Identify which cell holds the provided text, then report its [x, y] central coordinate. 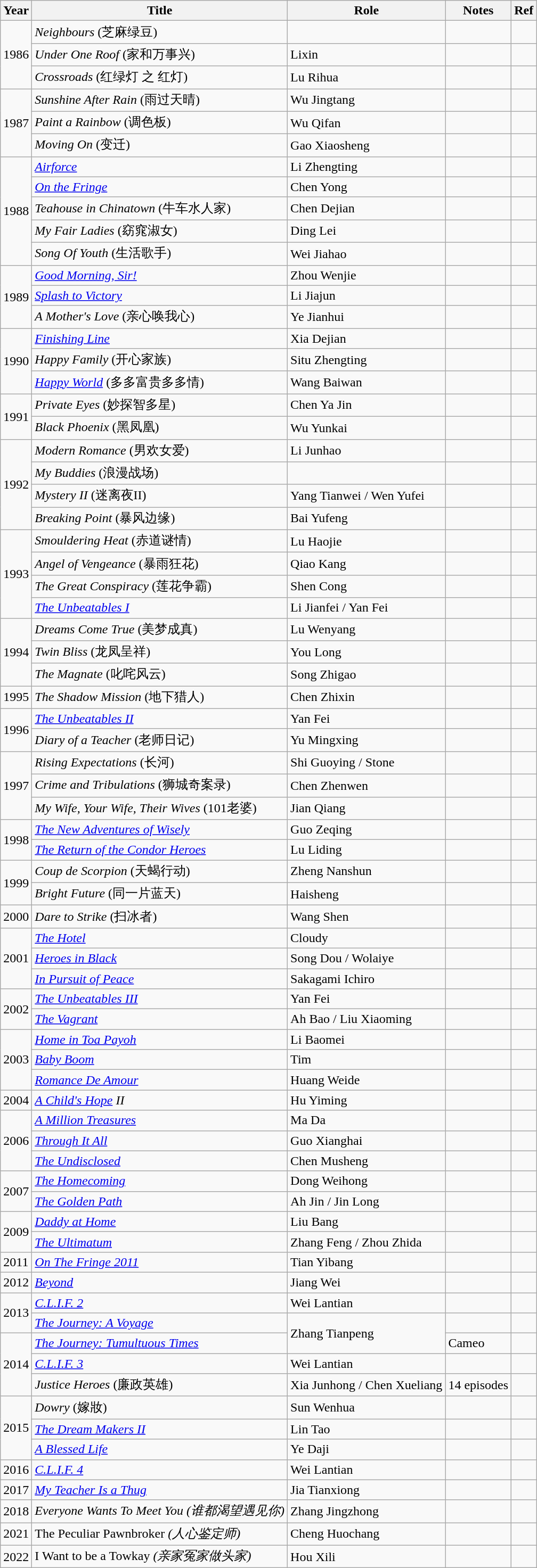
1991 [16, 416]
2006 [16, 1141]
Lin Tao [367, 1429]
Liu Bang [367, 1222]
Ah Jin / Jin Long [367, 1201]
1997 [16, 786]
Under One Roof (家和万事兴) [160, 54]
2017 [16, 1490]
Role [367, 11]
The Dream Makers II [160, 1429]
2022 [16, 1556]
Cameo [478, 1343]
2002 [16, 1009]
Lixin [367, 54]
My Wife, Your Wife, Their Wives (101老婆) [160, 808]
1993 [16, 574]
Justice Heroes (廉政英雄) [160, 1385]
Gao Xiaosheng [367, 146]
Through It All [160, 1141]
The Great Conspiracy (莲花争霸) [160, 587]
Wang Baiwan [367, 382]
Beyond [160, 1282]
Ma Da [367, 1120]
Sun Wenhua [367, 1407]
Chen Yong [367, 187]
Wu Yunkai [367, 428]
2007 [16, 1191]
Xia Junhong / Chen Xueliang [367, 1385]
Wu Qifan [367, 122]
2009 [16, 1232]
Chen Zhenwen [367, 786]
Baby Boom [160, 1060]
1994 [16, 652]
Dare to Strike (扫冰者) [160, 917]
Chen Dejian [367, 209]
Teahouse in Chinatown (牛车水人家) [160, 209]
A Blessed Life [160, 1449]
Hou Xili [367, 1556]
Xia Dejian [367, 339]
2003 [16, 1060]
Smouldering Heat (赤道谜情) [160, 541]
Zhou Wenjie [367, 275]
Bright Future (同一片蓝天) [160, 894]
The Return of the Condor Heroes [160, 850]
The Unbeatables II [160, 719]
The Unbeatables III [160, 999]
Twin Bliss (龙凤呈祥) [160, 653]
Haisheng [367, 894]
Year [16, 11]
Zhang Feng / Zhou Zhida [367, 1242]
Qiao Kang [367, 564]
Dowry (嫁妝) [160, 1407]
The Hotel [160, 938]
1996 [16, 730]
Hu Yiming [367, 1100]
1992 [16, 484]
Lu Rihua [367, 78]
Cheng Huochang [367, 1534]
My Teacher Is a Thug [160, 1490]
Jiang Wei [367, 1282]
The Golden Path [160, 1201]
A Mother's Love (亲心唤我心) [160, 317]
Happy Family (开心家族) [160, 360]
Li Jianfei / Yan Fei [367, 608]
Ding Lei [367, 231]
Moving On (变迁) [160, 146]
Tim [367, 1060]
1987 [16, 122]
The Magnate (叱咤风云) [160, 675]
Paint a Rainbow (调色板) [160, 122]
Neighbours (芝麻绿豆) [160, 32]
Title [160, 11]
On The Fringe 2011 [160, 1262]
Jia Tianxiong [367, 1490]
C.L.I.F. 2 [160, 1302]
On the Fringe [160, 187]
Cloudy [367, 938]
Lu Liding [367, 850]
2004 [16, 1100]
Shen Cong [367, 587]
The Homecoming [160, 1181]
Tian Yibang [367, 1262]
Crime and Tribulations (狮城奇案录) [160, 786]
Black Phoenix (黑凤凰) [160, 428]
2000 [16, 917]
14 episodes [478, 1385]
Notes [478, 11]
Sakagami Ichiro [367, 979]
Yu Mingxing [367, 740]
The Ultimatum [160, 1242]
2001 [16, 958]
The Vagrant [160, 1019]
The New Adventures of Wisely [160, 830]
A Million Treasures [160, 1120]
2018 [16, 1512]
Shi Guoying / Stone [367, 763]
Daddy at Home [160, 1222]
My Buddies (浪漫战场) [160, 474]
Heroes in Black [160, 958]
Li Jiajun [367, 295]
Song Of Youth (生活歌手) [160, 253]
Ah Bao / Liu Xiaoming [367, 1019]
Zheng Nanshun [367, 872]
Jian Qiang [367, 808]
The Peculiar Pawnbroker (人心鉴定师) [160, 1534]
The Undisclosed [160, 1161]
2016 [16, 1470]
1986 [16, 55]
Chen Ya Jin [367, 406]
C.L.I.F. 3 [160, 1364]
Li Junhao [367, 450]
The Journey: A Voyage [160, 1323]
2021 [16, 1534]
I Want to be a Towkay (亲家冤家做头家) [160, 1556]
Dreams Come True (美梦成真) [160, 629]
Sunshine After Rain (雨过天晴) [160, 100]
Happy World (多多富贵多多情) [160, 382]
1999 [16, 882]
Lu Haojie [367, 541]
Wu Jingtang [367, 100]
Situ Zhengting [367, 360]
Guo Xianghai [367, 1141]
2011 [16, 1262]
Huang Weide [367, 1080]
A Child's Hope II [160, 1100]
1990 [16, 361]
Coup de Scorpion (天蝎行动) [160, 872]
The Journey: Tumultuous Times [160, 1343]
Bai Yufeng [367, 518]
Guo Zeqing [367, 830]
C.L.I.F. 4 [160, 1470]
Romance De Amour [160, 1080]
Ref [524, 11]
Diary of a Teacher (老师日记) [160, 740]
Splash to Victory [160, 295]
My Fair Ladies (窈窕淑女) [160, 231]
Song Dou / Wolaiye [367, 958]
Dong Weihong [367, 1181]
Li Zhengting [367, 167]
Finishing Line [160, 339]
Song Zhigao [367, 675]
Good Morning, Sir! [160, 275]
1989 [16, 297]
Chen Musheng [367, 1161]
Airforce [160, 167]
2015 [16, 1427]
Chen Zhixin [367, 697]
Yang Tianwei / Wen Yufei [367, 496]
Wang Shen [367, 917]
2013 [16, 1313]
Modern Romance (男欢女爱) [160, 450]
Home in Toa Payoh [160, 1039]
Li Baomei [367, 1039]
1995 [16, 697]
The Unbeatables I [160, 608]
Private Eyes (妙探智多星) [160, 406]
2014 [16, 1365]
Ye Jianhui [367, 317]
Zhang Tianpeng [367, 1333]
Rising Expectations (长河) [160, 763]
Wei Jiahao [367, 253]
Everyone Wants To Meet You (谁都渴望遇见你) [160, 1512]
Mystery II (迷离夜II) [160, 496]
1998 [16, 840]
2012 [16, 1282]
The Shadow Mission (地下猎人) [160, 697]
1988 [16, 211]
Zhang Jingzhong [367, 1512]
Ye Daji [367, 1449]
Angel of Vengeance (暴雨狂花) [160, 564]
Lu Wenyang [367, 629]
Crossroads (红绿灯 之 红灯) [160, 78]
In Pursuit of Peace [160, 979]
You Long [367, 653]
Breaking Point (暴风边缘) [160, 518]
